Provide the [X, Y] coordinate of the cell's center where the given text is located.  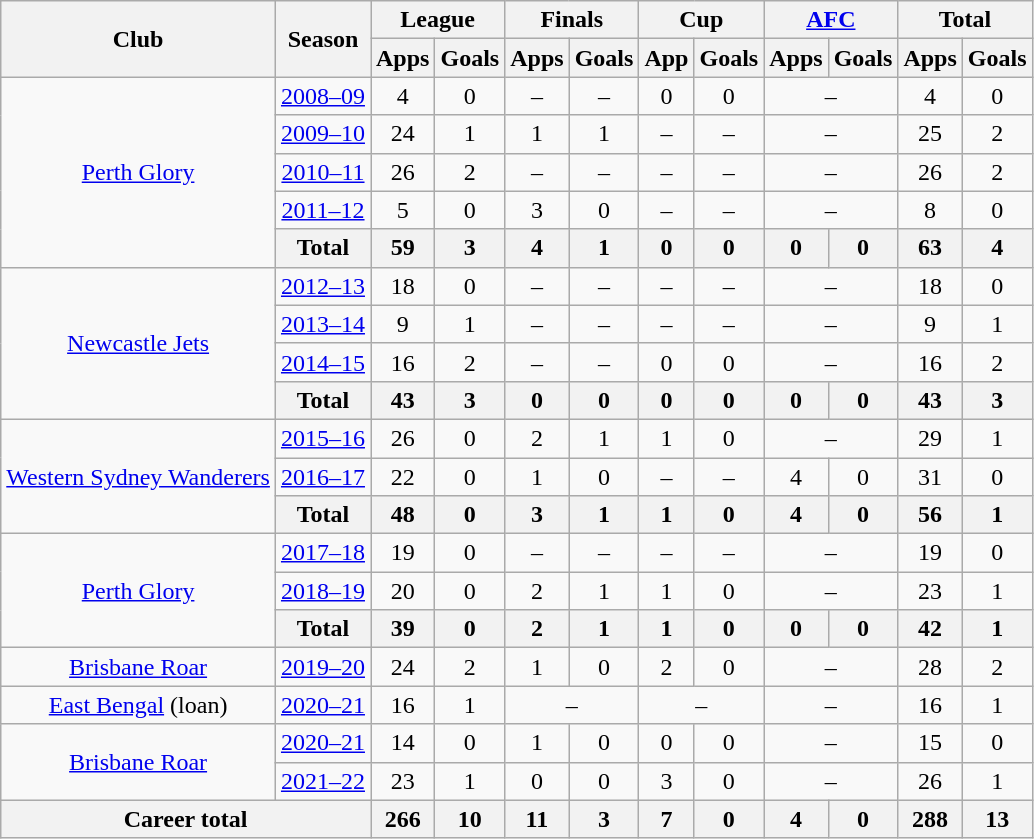
20 [402, 591]
42 [930, 629]
2009–10 [322, 134]
22 [402, 477]
29 [930, 438]
266 [402, 819]
2010–11 [322, 172]
11 [537, 819]
Career total [186, 819]
Season [322, 39]
39 [402, 629]
56 [930, 515]
Cup [702, 20]
East Bengal (loan) [138, 705]
25 [930, 134]
2012–13 [322, 286]
Finals [572, 20]
2017–18 [322, 553]
48 [402, 515]
2018–19 [322, 591]
Newcastle Jets [138, 343]
31 [930, 477]
2011–12 [322, 210]
League [437, 20]
2014–15 [322, 362]
28 [930, 667]
7 [666, 819]
2021–22 [322, 781]
10 [470, 819]
63 [930, 248]
App [666, 58]
5 [402, 210]
Western Sydney Wanderers [138, 476]
AFC [831, 20]
2013–14 [322, 324]
14 [402, 743]
2019–20 [322, 667]
2008–09 [322, 96]
Club [138, 39]
13 [997, 819]
8 [930, 210]
15 [930, 743]
2015–16 [322, 438]
2016–17 [322, 477]
59 [402, 248]
288 [930, 819]
